Extract the [x, y] coordinate from the center of the cell holding the provided text.  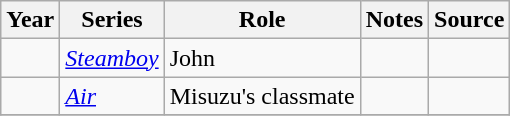
Role [262, 20]
Steamboy [112, 58]
Notes [394, 20]
Air [112, 96]
Misuzu's classmate [262, 96]
Series [112, 20]
John [262, 58]
Source [470, 20]
Year [30, 20]
